Scan for the cell matching the given text and deliver its (x, y) coordinate at center. 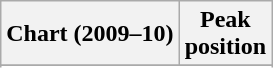
Peakposition (225, 34)
Chart (2009–10) (90, 34)
